Return the [X, Y] coordinate for the center point of the cell that contains the specified text.  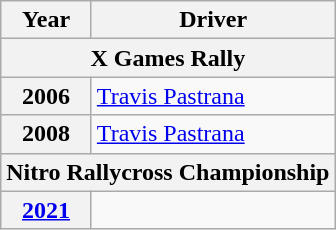
Nitro Rallycross Championship [168, 172]
Driver [213, 20]
2008 [46, 134]
Year [46, 20]
2006 [46, 96]
X Games Rally [168, 58]
2021 [46, 210]
